Pinpoint the cell where the given text exists, returning its (x, y) midpoint coordinate. 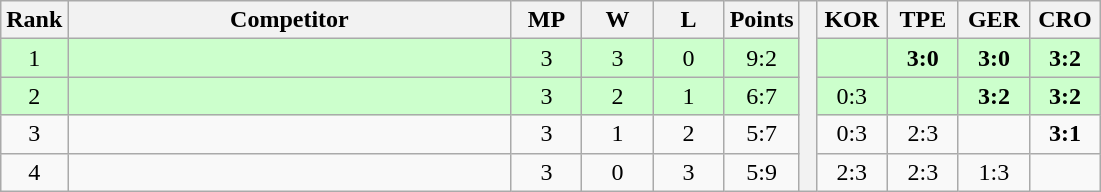
Points (762, 20)
5:7 (762, 134)
9:2 (762, 58)
KOR (852, 20)
1:3 (994, 172)
Rank (34, 20)
L (688, 20)
MP (546, 20)
3:1 (1064, 134)
GER (994, 20)
Competitor (290, 20)
CRO (1064, 20)
W (618, 20)
4 (34, 172)
TPE (922, 20)
6:7 (762, 96)
5:9 (762, 172)
